From the cell containing the given text, extract its center point as (X, Y) coordinate. 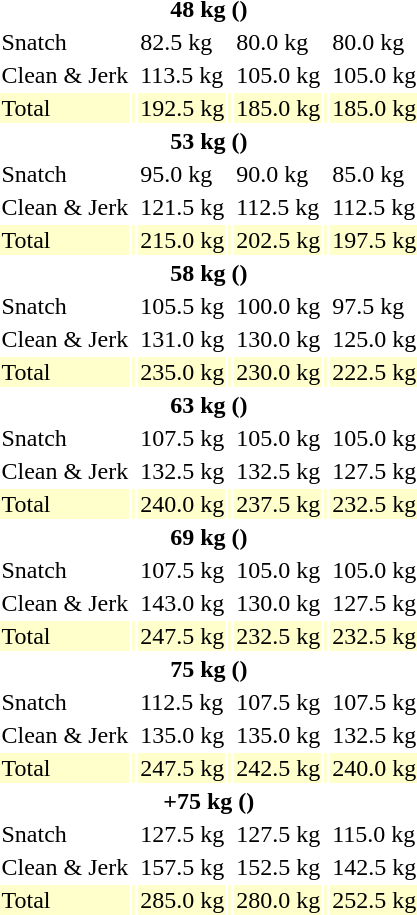
113.5 kg (182, 75)
95.0 kg (182, 174)
242.5 kg (278, 768)
121.5 kg (182, 207)
240.0 kg (182, 504)
237.5 kg (278, 504)
90.0 kg (278, 174)
232.5 kg (278, 636)
100.0 kg (278, 306)
235.0 kg (182, 372)
185.0 kg (278, 108)
215.0 kg (182, 240)
230.0 kg (278, 372)
157.5 kg (182, 867)
105.5 kg (182, 306)
192.5 kg (182, 108)
131.0 kg (182, 339)
280.0 kg (278, 900)
82.5 kg (182, 42)
80.0 kg (278, 42)
143.0 kg (182, 603)
152.5 kg (278, 867)
202.5 kg (278, 240)
285.0 kg (182, 900)
